Detect which cell encompasses the target text, then output its (X, Y) center coordinate. 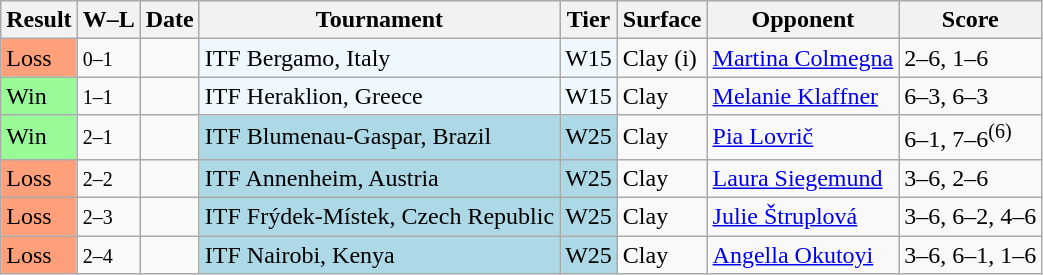
ITF Heraklion, Greece (379, 96)
Angella Okutoyi (803, 255)
2–6, 1–6 (970, 58)
Pia Lovrič (803, 138)
W–L (108, 20)
ITF Frýdek-Místek, Czech Republic (379, 217)
2–3 (108, 217)
Melanie Klaffner (803, 96)
Martina Colmegna (803, 58)
Tier (589, 20)
Laura Siegemund (803, 178)
Julie Štruplová (803, 217)
ITF Bergamo, Italy (379, 58)
Surface (662, 20)
6–1, 7–6(6) (970, 138)
ITF Blumenau-Gaspar, Brazil (379, 138)
2–1 (108, 138)
3–6, 6–1, 1–6 (970, 255)
1–1 (108, 96)
Opponent (803, 20)
ITF Annenheim, Austria (379, 178)
6–3, 6–3 (970, 96)
Result (39, 20)
Score (970, 20)
Tournament (379, 20)
ITF Nairobi, Kenya (379, 255)
2–2 (108, 178)
0–1 (108, 58)
2–4 (108, 255)
3–6, 6–2, 4–6 (970, 217)
Clay (i) (662, 58)
3–6, 2–6 (970, 178)
Date (170, 20)
